For the text-containing cell, return its midpoint in (x, y) coordinate format. 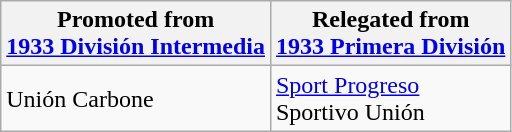
Unión Carbone (136, 98)
Promoted from1933 División Intermedia (136, 34)
Relegated from1933 Primera División (390, 34)
Sport Progreso Sportivo Unión (390, 98)
